Scan for the cell matching the given text and deliver its (x, y) coordinate at center. 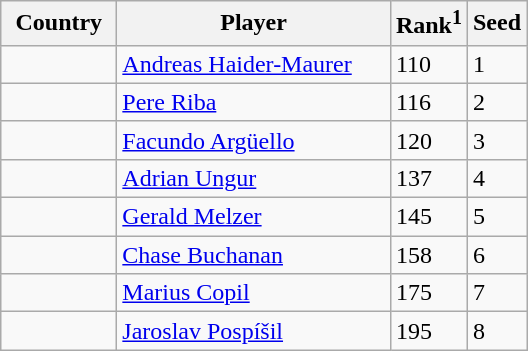
158 (428, 255)
Marius Copil (254, 293)
Facundo Argüello (254, 140)
2 (496, 102)
Jaroslav Pospíšil (254, 331)
6 (496, 255)
Adrian Ungur (254, 178)
120 (428, 140)
5 (496, 217)
175 (428, 293)
195 (428, 331)
137 (428, 178)
Player (254, 24)
Rank1 (428, 24)
8 (496, 331)
Country (59, 24)
7 (496, 293)
Seed (496, 24)
1 (496, 64)
Pere Riba (254, 102)
Chase Buchanan (254, 255)
145 (428, 217)
3 (496, 140)
4 (496, 178)
110 (428, 64)
Andreas Haider-Maurer (254, 64)
Gerald Melzer (254, 217)
116 (428, 102)
